Provide the [X, Y] coordinate of the cell's center where the given text is located.  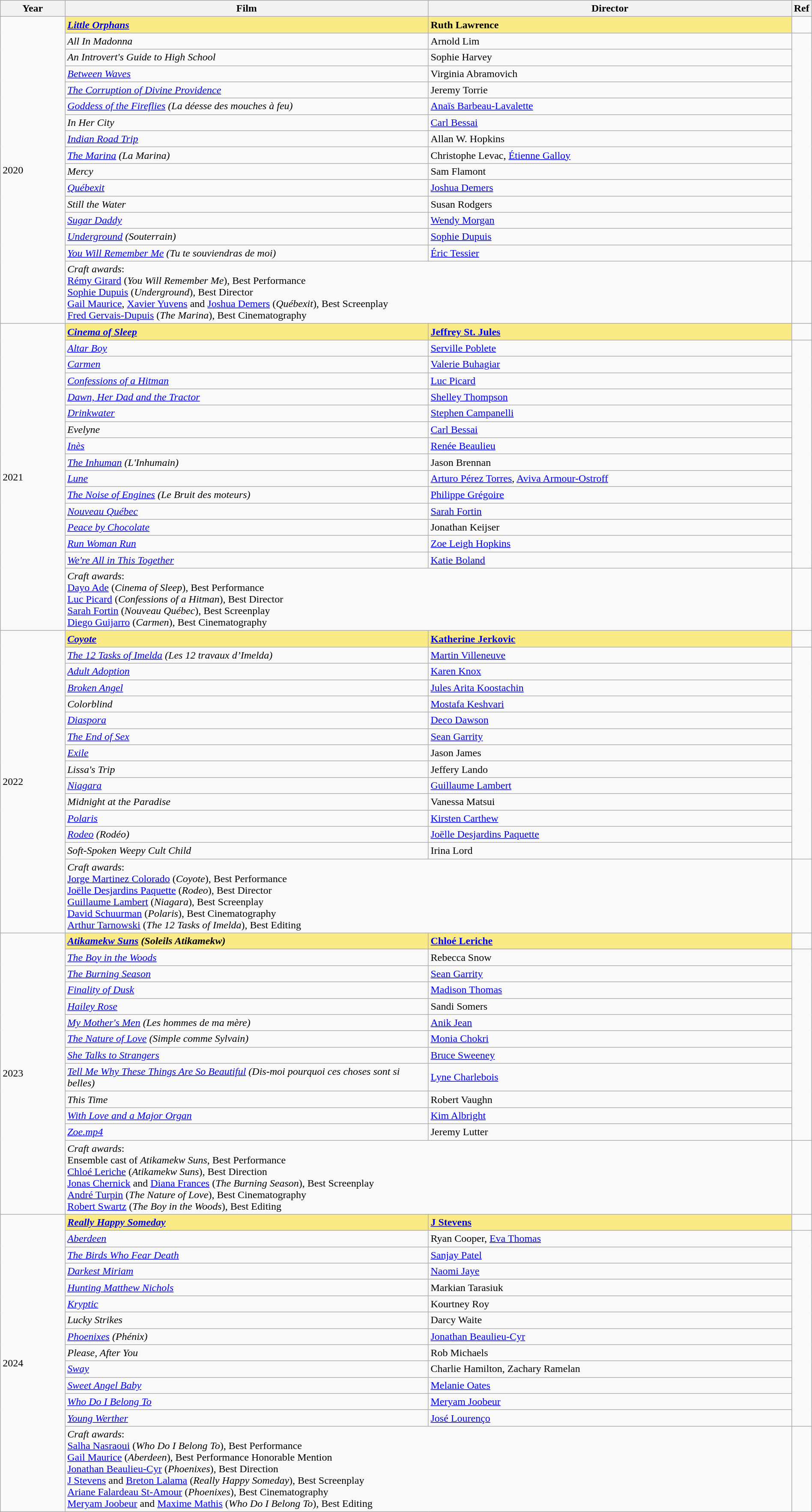
Sophie Dupuis [610, 237]
Soft-Spoken Weepy Cult Child [247, 851]
Adult Adoption [247, 671]
Drinkwater [247, 413]
An Introvert's Guide to High School [247, 57]
Vanessa Matsui [610, 802]
The 12 Tasks of Imelda (Les 12 travaux d’Imelda) [247, 655]
In Her City [247, 122]
2021 [33, 477]
Underground (Souterrain) [247, 237]
Hunting Matthew Nichols [247, 1288]
Jeffery Lando [610, 769]
She Talks to Strangers [247, 1055]
Karen Knox [610, 671]
Evelyne [247, 429]
The Nature of Love (Simple comme Sylvain) [247, 1039]
Jules Arita Koostachin [610, 688]
Lissa's Trip [247, 769]
Sugar Daddy [247, 221]
We're All in This Together [247, 560]
Rob Michaels [610, 1353]
2024 [33, 1363]
Éric Tessier [610, 253]
Sarah Fortin [610, 511]
Still the Water [247, 204]
Markian Tarasiuk [610, 1288]
Peace by Chocolate [247, 528]
The Burning Season [247, 974]
Inès [247, 446]
The Birds Who Fear Death [247, 1255]
Deco Dawson [610, 720]
Bruce Sweeney [610, 1055]
Run Woman Run [247, 544]
Ref [802, 9]
Robert Vaughn [610, 1099]
Jonathan Beaulieu-Cyr [610, 1336]
Year [33, 9]
Director [610, 9]
Darcy Waite [610, 1320]
Cinema of Sleep [247, 332]
Madison Thomas [610, 990]
Rebecca Snow [610, 957]
Kourtney Roy [610, 1304]
Carmen [247, 364]
Arturo Pérez Torres, Aviva Armour-Ostroff [610, 478]
Nouveau Québec [247, 511]
The Corruption of Divine Providence [247, 90]
Phoenixes (Phénix) [247, 1336]
Québexit [247, 188]
Mostafa Keshvari [610, 704]
With Love and a Major Organ [247, 1115]
Jonathan Keijser [610, 528]
Virginia Abramovich [610, 74]
The Inhuman (L'Inhumain) [247, 462]
Altar Boy [247, 348]
Serville Poblete [610, 348]
Jeremy Torrie [610, 90]
Polaris [247, 818]
Sway [247, 1369]
Exile [247, 753]
Chloé Leriche [610, 941]
Joshua Demers [610, 188]
Dawn, Her Dad and the Tractor [247, 397]
J Stevens [610, 1223]
Darkest Miriam [247, 1271]
Christophe Levac, Étienne Galloy [610, 155]
Valerie Buhagiar [610, 364]
Kryptic [247, 1304]
Coyote [247, 639]
2022 [33, 782]
Joëlle Desjardins Paquette [610, 835]
Jason James [610, 753]
Anik Jean [610, 1023]
José Lourenço [610, 1418]
Lune [247, 478]
Irina Lord [610, 851]
Lucky Strikes [247, 1320]
Luc Picard [610, 381]
Shelley Thompson [610, 397]
Renée Beaulieu [610, 446]
Lyne Charlebois [610, 1077]
Zoe.mp4 [247, 1132]
Philippe Grégoire [610, 495]
Sophie Harvey [610, 57]
Sweet Angel Baby [247, 1385]
Atikamekw Suns (Soleils Atikamekw) [247, 941]
This Time [247, 1099]
Niagara [247, 785]
Indian Road Trip [247, 139]
Ryan Cooper, Eva Thomas [610, 1239]
Stephen Campanelli [610, 413]
The Marina (La Marina) [247, 155]
Kim Albright [610, 1115]
The End of Sex [247, 737]
Sam Flamont [610, 171]
Between Waves [247, 74]
Tell Me Why These Things Are So Beautiful (Dis-moi pourquoi ces choses sont si belles) [247, 1077]
Midnight at the Paradise [247, 802]
Young Werther [247, 1418]
Zoe Leigh Hopkins [610, 544]
Melanie Oates [610, 1385]
Naomi Jaye [610, 1271]
Katherine Jerkovic [610, 639]
Susan Rodgers [610, 204]
Sandi Somers [610, 1006]
The Boy in the Woods [247, 957]
Guillaume Lambert [610, 785]
Aberdeen [247, 1239]
All In Madonna [247, 41]
Film [247, 9]
2023 [33, 1074]
Wendy Morgan [610, 221]
Charlie Hamilton, Zachary Ramelan [610, 1369]
Katie Boland [610, 560]
Colorblind [247, 704]
Jeffrey St. Jules [610, 332]
Little Orphans [247, 25]
Mercy [247, 171]
2020 [33, 170]
Please, After You [247, 1353]
Ruth Lawrence [610, 25]
Jeremy Lutter [610, 1132]
Confessions of a Hitman [247, 381]
Hailey Rose [247, 1006]
Diaspora [247, 720]
The Noise of Engines (Le Bruit des moteurs) [247, 495]
Jason Brennan [610, 462]
Sanjay Patel [610, 1255]
Meryam Joobeur [610, 1402]
Who Do I Belong To [247, 1402]
Goddess of the Fireflies (La déesse des mouches à feu) [247, 106]
Really Happy Someday [247, 1223]
Rodeo (Rodéo) [247, 835]
Broken Angel [247, 688]
Anaïs Barbeau-Lavalette [610, 106]
Allan W. Hopkins [610, 139]
Monia Chokri [610, 1039]
My Mother's Men (Les hommes de ma mère) [247, 1023]
Finality of Dusk [247, 990]
Martin Villeneuve [610, 655]
You Will Remember Me (Tu te souviendras de moi) [247, 253]
Kirsten Carthew [610, 818]
Arnold Lim [610, 41]
